Output the [X, Y] coordinate of the center of the cell containing the given text.  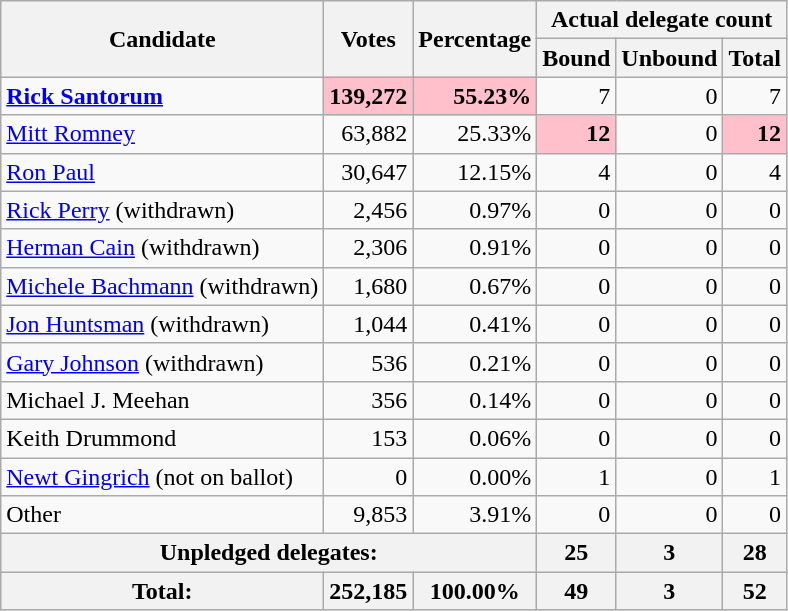
153 [368, 438]
0.14% [475, 400]
63,882 [368, 134]
0.67% [475, 286]
Michele Bachmann (withdrawn) [162, 286]
Candidate [162, 39]
2,456 [368, 210]
0.97% [475, 210]
0.21% [475, 362]
28 [755, 553]
Rick Santorum [162, 96]
0.00% [475, 477]
9,853 [368, 515]
0.41% [475, 324]
2,306 [368, 248]
Other [162, 515]
Actual delegate count [662, 20]
139,272 [368, 96]
Newt Gingrich (not on ballot) [162, 477]
Ron Paul [162, 172]
1,680 [368, 286]
Jon Huntsman (withdrawn) [162, 324]
Keith Drummond [162, 438]
49 [576, 591]
252,185 [368, 591]
3.91% [475, 515]
25 [576, 553]
25.33% [475, 134]
Unbound [670, 58]
Bound [576, 58]
Unpledged delegates: [269, 553]
0.91% [475, 248]
Percentage [475, 39]
Total: [162, 591]
Rick Perry (withdrawn) [162, 210]
52 [755, 591]
Michael J. Meehan [162, 400]
30,647 [368, 172]
100.00% [475, 591]
Votes [368, 39]
Total [755, 58]
356 [368, 400]
Gary Johnson (withdrawn) [162, 362]
Herman Cain (withdrawn) [162, 248]
536 [368, 362]
1,044 [368, 324]
55.23% [475, 96]
Mitt Romney [162, 134]
0.06% [475, 438]
12.15% [475, 172]
